For the text-containing cell, return its midpoint in [x, y] coordinate format. 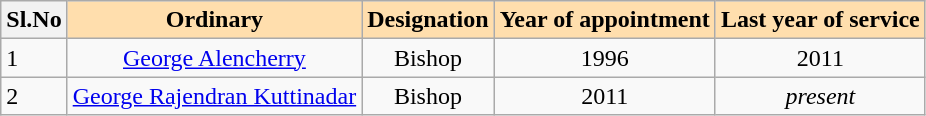
Last year of service [820, 20]
Ordinary [214, 20]
George Alencherry [214, 58]
2 [34, 96]
George Rajendran Kuttinadar [214, 96]
Designation [428, 20]
Year of appointment [604, 20]
1996 [604, 58]
1 [34, 58]
Sl.No [34, 20]
present [820, 96]
